From the cell containing the given text, extract its center point as [X, Y] coordinate. 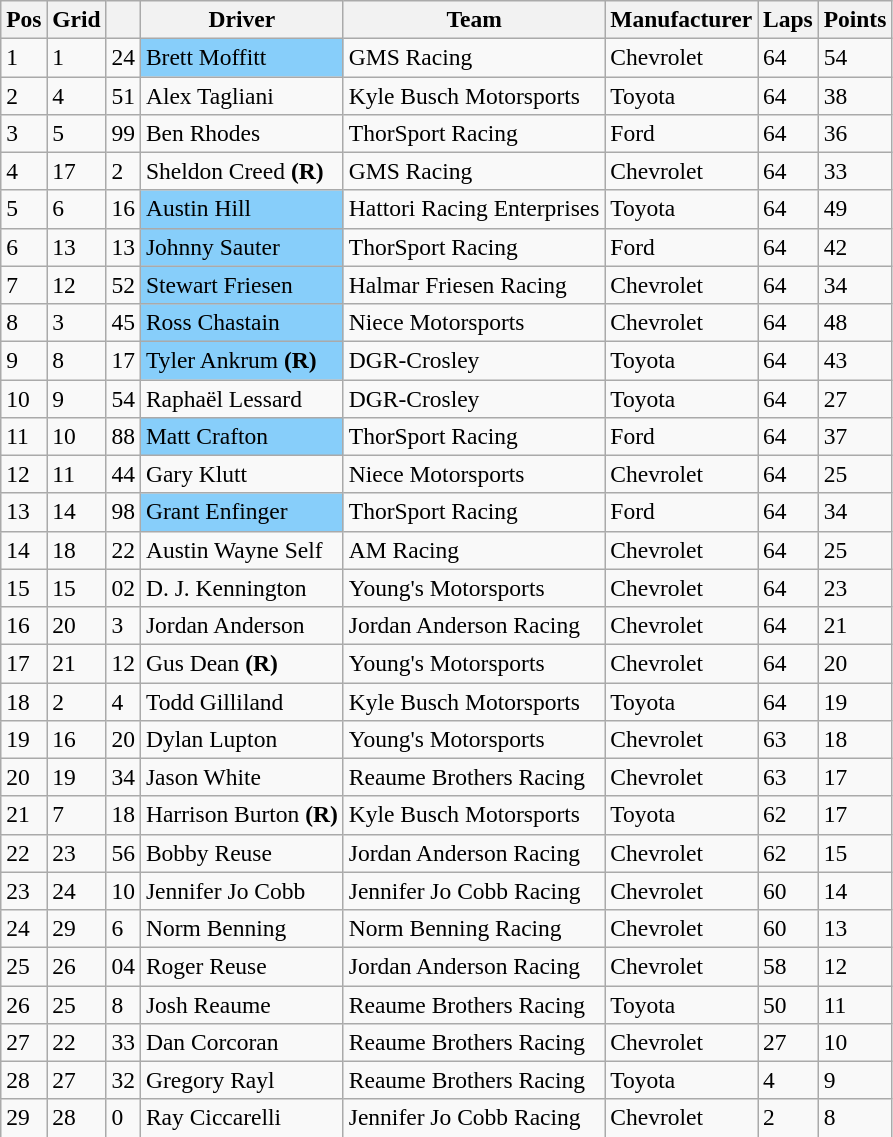
Sheldon Creed (R) [242, 171]
56 [123, 853]
Raphaël Lessard [242, 398]
37 [855, 436]
Norm Benning Racing [474, 928]
49 [855, 209]
45 [123, 322]
51 [123, 95]
Gary Klutt [242, 474]
Tyler Ankrum (R) [242, 360]
52 [123, 285]
Roger Reuse [242, 966]
38 [855, 95]
Ray Ciccarelli [242, 1118]
Austin Wayne Self [242, 550]
Brett Moffitt [242, 57]
Stewart Friesen [242, 285]
02 [123, 588]
42 [855, 247]
44 [123, 474]
Todd Gilliland [242, 701]
0 [123, 1118]
32 [123, 1080]
Matt Crafton [242, 436]
04 [123, 966]
Grant Enfinger [242, 512]
Laps [788, 19]
Ross Chastain [242, 322]
D. J. Kennington [242, 588]
88 [123, 436]
Bobby Reuse [242, 853]
Driver [242, 19]
Dylan Lupton [242, 739]
Jordan Anderson [242, 625]
43 [855, 360]
Points [855, 19]
Dan Corcoran [242, 1042]
AM Racing [474, 550]
Gus Dean (R) [242, 663]
Austin Hill [242, 209]
50 [788, 1004]
Johnny Sauter [242, 247]
Halmar Friesen Racing [474, 285]
Harrison Burton (R) [242, 815]
Gregory Rayl [242, 1080]
Ben Rhodes [242, 133]
Norm Benning [242, 928]
Jennifer Jo Cobb [242, 891]
Team [474, 19]
Manufacturer [682, 19]
99 [123, 133]
48 [855, 322]
Hattori Racing Enterprises [474, 209]
Jason White [242, 777]
58 [788, 966]
Pos [24, 19]
Alex Tagliani [242, 95]
36 [855, 133]
98 [123, 512]
Grid [76, 19]
Josh Reaume [242, 1004]
